Capture the cell that displays the provided text and extract its [X, Y] central coordinate. 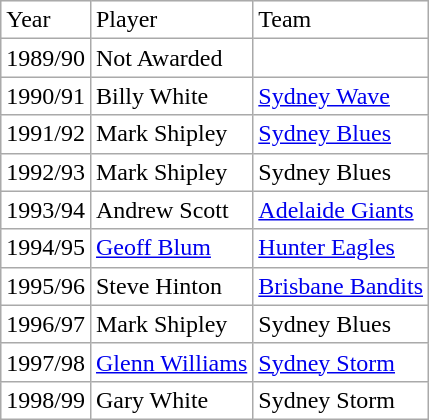
1992/93 [46, 172]
1998/99 [46, 400]
Brisbane Bandits [341, 286]
1993/94 [46, 210]
Glenn Williams [171, 362]
1989/90 [46, 58]
Andrew Scott [171, 210]
1991/92 [46, 134]
Player [171, 20]
Team [341, 20]
Year [46, 20]
1997/98 [46, 362]
1990/91 [46, 96]
Hunter Eagles [341, 248]
Geoff Blum [171, 248]
1994/95 [46, 248]
Adelaide Giants [341, 210]
Billy White [171, 96]
Not Awarded [171, 58]
1995/96 [46, 286]
Gary White [171, 400]
Steve Hinton [171, 286]
Sydney Wave [341, 96]
1996/97 [46, 324]
